Find where the given text appears and provide that cell's center as (X, Y) coordinate. 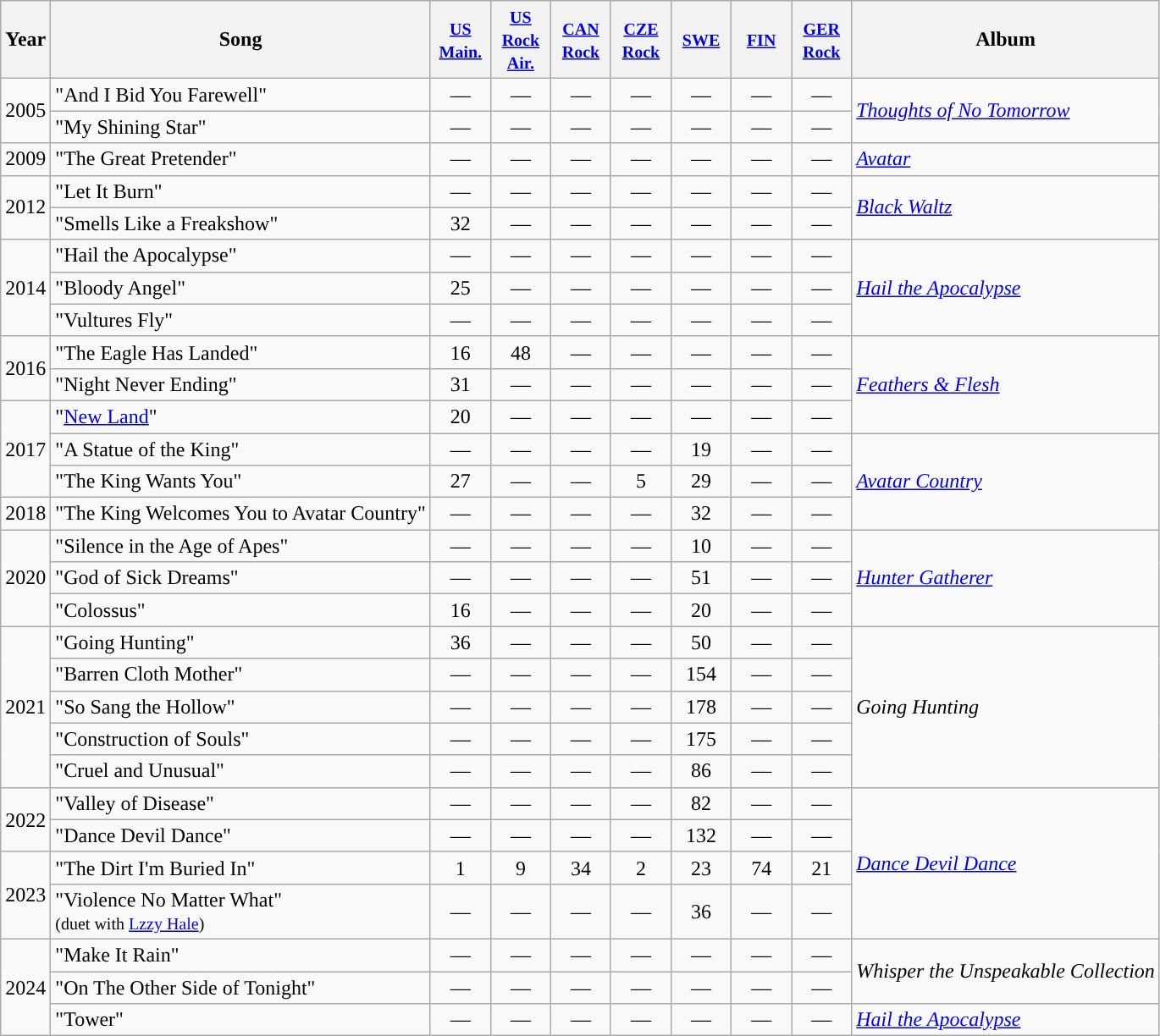
Black Waltz (1006, 207)
Avatar (1006, 159)
Whisper the Unspeakable Collection (1006, 971)
34 (581, 868)
Hunter Gatherer (1006, 578)
"Bloody Angel" (240, 288)
9 (520, 868)
"The Eagle Has Landed" (240, 352)
2 (640, 868)
"God of Sick Dreams" (240, 578)
FIN (762, 40)
2021 (25, 707)
"Dance Devil Dance" (240, 835)
"My Shining Star" (240, 127)
82 (701, 803)
"Smells Like a Freakshow" (240, 223)
48 (520, 352)
175 (701, 739)
"The Great Pretender" (240, 159)
"Silence in the Age of Apes" (240, 546)
2023 (25, 895)
86 (701, 771)
2005 (25, 111)
"The King Wants You" (240, 482)
2009 (25, 159)
Thoughts of No Tomorrow (1006, 111)
"Barren Cloth Mother" (240, 675)
"Tower" (240, 1020)
"Hail the Apocalypse" (240, 256)
Song (240, 40)
"The Dirt I'm Buried In" (240, 868)
154 (701, 675)
2022 (25, 819)
29 (701, 482)
178 (701, 707)
"And I Bid You Farewell" (240, 95)
GERRock (821, 40)
"Let It Burn" (240, 191)
"Night Never Ending" (240, 384)
Going Hunting (1006, 707)
Year (25, 40)
50 (701, 642)
1 (461, 868)
"Vultures Fly" (240, 320)
2012 (25, 207)
19 (701, 449)
5 (640, 482)
51 (701, 578)
21 (821, 868)
74 (762, 868)
SWE (701, 40)
"Violence No Matter What"(duet with Lzzy Hale) (240, 911)
2017 (25, 449)
"Colossus" (240, 610)
2018 (25, 514)
"Valley of Disease" (240, 803)
31 (461, 384)
"The King Welcomes You to Avatar Country" (240, 514)
132 (701, 835)
"Construction of Souls" (240, 739)
"Cruel and Unusual" (240, 771)
27 (461, 482)
10 (701, 546)
"Going Hunting" (240, 642)
USMain. (461, 40)
"On The Other Side of Tonight" (240, 988)
"So Sang the Hollow" (240, 707)
Album (1006, 40)
2020 (25, 578)
"Make It Rain" (240, 955)
Feathers & Flesh (1006, 384)
Dance Devil Dance (1006, 863)
2016 (25, 368)
CANRock (581, 40)
25 (461, 288)
2024 (25, 987)
Avatar Country (1006, 482)
"A Statue of the King" (240, 449)
USRock Air. (520, 40)
2014 (25, 288)
CZERock (640, 40)
23 (701, 868)
"New Land" (240, 416)
